Return [X, Y] of the center of cell containing provided text 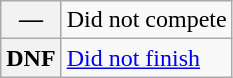
DNF [31, 58]
— [31, 20]
Did not finish [146, 58]
Did not compete [146, 20]
